Search for the cell housing the specified text and yield its (X, Y) center coordinate. 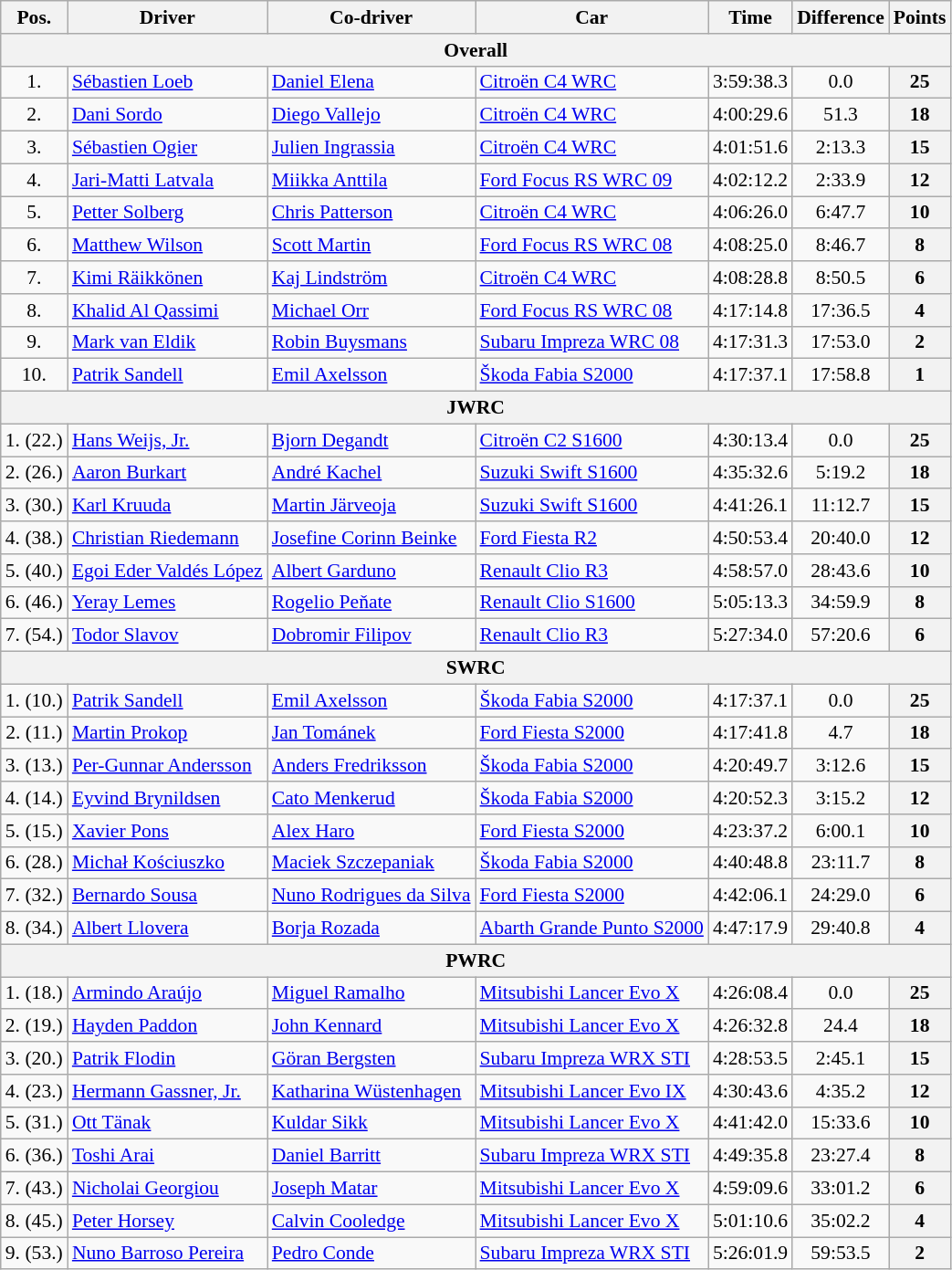
4. (35, 180)
Co-driver (371, 17)
6. (36.) (35, 1156)
4:41:26.1 (750, 506)
Kaj Lindström (371, 278)
2:33.9 (841, 180)
SWRC (476, 668)
Albert Garduno (371, 571)
Todor Slavov (168, 635)
Petter Solberg (168, 213)
2. (26.) (35, 473)
Nicholai Georgiou (168, 1189)
33:01.2 (841, 1189)
4:17:31.3 (750, 342)
3. (20.) (35, 1058)
André Kachel (371, 473)
8. (34.) (35, 929)
Patrik Flodin (168, 1058)
4:08:28.8 (750, 278)
8. (35, 310)
4:59:09.6 (750, 1189)
Pedro Conde (371, 1254)
Pos. (35, 17)
Matthew Wilson (168, 246)
Aaron Burkart (168, 473)
4:40:48.8 (750, 863)
Calvin Cooledge (371, 1221)
51.3 (841, 115)
4:35:32.6 (750, 473)
Khalid Al Qassimi (168, 310)
3:15.2 (841, 798)
4. (23.) (35, 1091)
5:27:34.0 (750, 635)
29:40.8 (841, 929)
3. (30.) (35, 506)
Ott Tänak (168, 1123)
Renault Clio S1600 (591, 603)
7. (54.) (35, 635)
Karl Kruuda (168, 506)
Jan Tománek (371, 733)
Miguel Ramalho (371, 993)
Difference (841, 17)
Yeray Lemes (168, 603)
4:49:35.8 (750, 1156)
4. (14.) (35, 798)
6. (28.) (35, 863)
4:28:53.5 (750, 1058)
2. (11.) (35, 733)
Dobromir Filipov (371, 635)
Katharina Wüstenhagen (371, 1091)
Chris Patterson (371, 213)
5. (31.) (35, 1123)
Egoi Eder Valdés López (168, 571)
Time (750, 17)
2:13.3 (841, 148)
Robin Buysmans (371, 342)
17:53.0 (841, 342)
1. (10.) (35, 700)
Hermann Gassner, Jr. (168, 1091)
Car (591, 17)
3. (13.) (35, 766)
4:01:51.6 (750, 148)
Ford Fiesta R2 (591, 538)
20:40.0 (841, 538)
6:47.7 (841, 213)
9. (35, 342)
Martin Järveoja (371, 506)
1. (18.) (35, 993)
24:29.0 (841, 896)
Alex Haro (371, 831)
59:53.5 (841, 1254)
1. (22.) (35, 440)
4:17:41.8 (750, 733)
Michał Kościuszko (168, 863)
15:33.6 (841, 1123)
4:47:17.9 (750, 929)
Göran Bergsten (371, 1058)
4:23:37.2 (750, 831)
6. (35, 246)
4:58:57.0 (750, 571)
Martin Prokop (168, 733)
Mark van Eldik (168, 342)
Hayden Paddon (168, 1026)
8:50.5 (841, 278)
Peter Horsey (168, 1221)
6:00.1 (841, 831)
5:05:13.3 (750, 603)
Toshi Arai (168, 1156)
5:26:01.9 (750, 1254)
Armindo Araújo (168, 993)
34:59.9 (841, 603)
Per-Gunnar Andersson (168, 766)
Mitsubishi Lancer Evo IX (591, 1091)
4:26:08.4 (750, 993)
Hans Weijs, Jr. (168, 440)
1. (35, 82)
4:26:32.8 (750, 1026)
57:20.6 (841, 635)
Christian Riedemann (168, 538)
Cato Menkerud (371, 798)
4:17:14.8 (750, 310)
8:46.7 (841, 246)
8. (45.) (35, 1221)
4:41:42.0 (750, 1123)
17:36.5 (841, 310)
7. (43.) (35, 1189)
4:20:49.7 (750, 766)
Daniel Barritt (371, 1156)
1 (920, 375)
Citroën C2 S1600 (591, 440)
10. (35, 375)
9. (53.) (35, 1254)
Sébastien Loeb (168, 82)
23:11.7 (841, 863)
5:19.2 (841, 473)
6. (46.) (35, 603)
Subaru Impreza WRC 08 (591, 342)
JWRC (476, 408)
35:02.2 (841, 1221)
Points (920, 17)
Jari-Matti Latvala (168, 180)
4:00:29.6 (750, 115)
Josefine Corinn Beinke (371, 538)
4:20:52.3 (750, 798)
Anders Fredriksson (371, 766)
Overall (476, 50)
2. (35, 115)
4:30:43.6 (750, 1091)
Albert Llovera (168, 929)
17:58.8 (841, 375)
Daniel Elena (371, 82)
4.7 (841, 733)
John Kennard (371, 1026)
3:12.6 (841, 766)
Xavier Pons (168, 831)
4:02:12.2 (750, 180)
4:50:53.4 (750, 538)
Dani Sordo (168, 115)
Borja Rozada (371, 929)
Scott Martin (371, 246)
Sébastien Ogier (168, 148)
Nuno Rodrigues da Silva (371, 896)
4:42:06.1 (750, 896)
Rogelio Peňate (371, 603)
Kuldar Sikk (371, 1123)
4:35.2 (841, 1091)
4:08:25.0 (750, 246)
4:30:13.4 (750, 440)
3. (35, 148)
Diego Vallejo (371, 115)
4. (38.) (35, 538)
5. (40.) (35, 571)
Abarth Grande Punto S2000 (591, 929)
Eyvind Brynildsen (168, 798)
5. (15.) (35, 831)
4:06:26.0 (750, 213)
PWRC (476, 960)
Maciek Szczepaniak (371, 863)
7. (35, 278)
23:27.4 (841, 1156)
7. (32.) (35, 896)
5. (35, 213)
Joseph Matar (371, 1189)
28:43.6 (841, 571)
3:59:38.3 (750, 82)
11:12.7 (841, 506)
Bernardo Sousa (168, 896)
Michael Orr (371, 310)
Nuno Barroso Pereira (168, 1254)
5:01:10.6 (750, 1221)
2. (19.) (35, 1026)
24.4 (841, 1026)
Miikka Anttila (371, 180)
2:45.1 (841, 1058)
Bjorn Degandt (371, 440)
Ford Focus RS WRC 09 (591, 180)
Julien Ingrassia (371, 148)
Kimi Räikkönen (168, 278)
Driver (168, 17)
